Scan for the cell matching the given text and deliver its (x, y) coordinate at center. 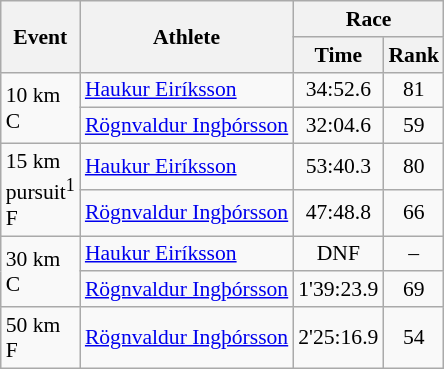
Athlete (186, 36)
32:04.6 (338, 126)
Rank (414, 55)
2'25:16.9 (338, 338)
34:52.6 (338, 90)
Time (338, 55)
53:40.3 (338, 167)
50 km F (40, 338)
59 (414, 126)
1'39:23.9 (338, 290)
54 (414, 338)
81 (414, 90)
10 km C (40, 108)
66 (414, 213)
80 (414, 167)
69 (414, 290)
15 km pursuit1 F (40, 190)
DNF (338, 254)
Race (368, 19)
47:48.8 (338, 213)
Event (40, 36)
30 km C (40, 272)
– (414, 254)
